Output the [x, y] coordinate of the center of the cell containing the given text.  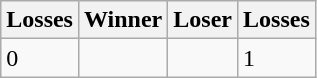
Loser [203, 20]
0 [40, 58]
Winner [122, 20]
1 [277, 58]
